Detect which cell encompasses the target text, then output its [x, y] center coordinate. 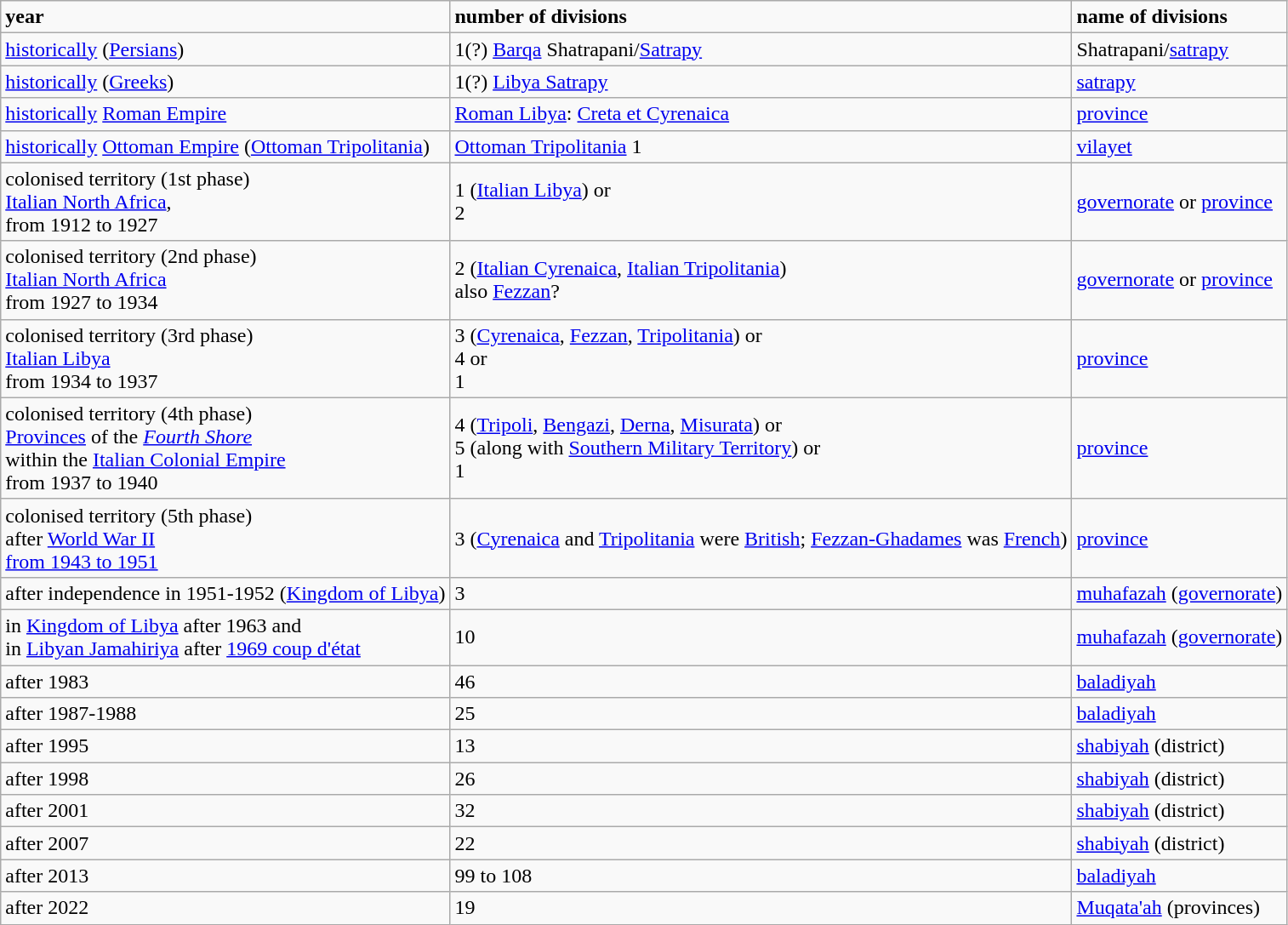
historically Ottoman Empire (Ottoman Tripolitania) [225, 146]
satrapy [1179, 82]
1(?) Barqa Shatrapani/Satrapy [761, 49]
historically Roman Empire [225, 114]
name of divisions [1179, 17]
1 (Italian Libya) or 2 [761, 202]
after 1998 [225, 779]
Shatrapani/satrapy [1179, 49]
1(?) Libya Satrapy [761, 82]
46 [761, 682]
22 [761, 843]
3 (Cyrenaica, Fezzan, Tripolitania) or 4 or 1 [761, 358]
32 [761, 811]
26 [761, 779]
colonised territory (4th phase) Provinces of the Fourth Shore within the Italian Colonial Empire from 1937 to 1940 [225, 448]
Ottoman Tripolitania 1 [761, 146]
99 to 108 [761, 876]
vilayet [1179, 146]
in Kingdom of Libya after 1963 and in Libyan Jamahiriya after 1969 coup d'état [225, 637]
colonised territory (5th phase) after World War II from 1943 to 1951 [225, 538]
3 [761, 593]
colonised territory (3rd phase) Italian Libya from 1934 to 1937 [225, 358]
13 [761, 746]
after 2007 [225, 843]
Muqata'ah (provinces) [1179, 908]
2 (Italian Cyrenaica, Italian Tripolitania) also Fezzan? [761, 280]
number of divisions [761, 17]
year [225, 17]
25 [761, 714]
after 1983 [225, 682]
3 (Cyrenaica and Tripolitania were British; Fezzan-Ghadames was French) [761, 538]
colonised territory (2nd phase) Italian North Africafrom 1927 to 1934 [225, 280]
Roman Libya: Creta et Cyrenaica [761, 114]
historically (Greeks) [225, 82]
historically (Persians) [225, 49]
colonised territory (1st phase) Italian North Africa, from 1912 to 1927 [225, 202]
after 2013 [225, 876]
10 [761, 637]
4 (Tripoli, Bengazi, Derna, Misurata) or 5 (along with Southern Military Territory) or 1 [761, 448]
after independence in 1951-1952 (Kingdom of Libya) [225, 593]
after 2022 [225, 908]
after 1987-1988 [225, 714]
19 [761, 908]
after 1995 [225, 746]
after 2001 [225, 811]
